Return the (X, Y) coordinate for the center point of the cell that contains the specified text.  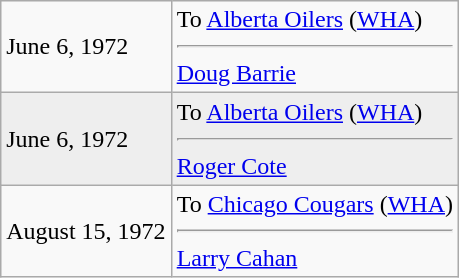
August 15, 1972 (86, 231)
To Alberta Oilers (WHA)Doug Barrie (314, 47)
To Alberta Oilers (WHA)Roger Cote (314, 139)
To Chicago Cougars (WHA)Larry Cahan (314, 231)
